Search for the cell housing the specified text and yield its (X, Y) center coordinate. 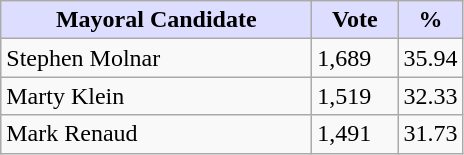
Mayoral Candidate (156, 20)
Mark Renaud (156, 134)
% (430, 20)
Marty Klein (156, 96)
1,519 (355, 96)
31.73 (430, 134)
Vote (355, 20)
1,491 (355, 134)
1,689 (355, 58)
35.94 (430, 58)
Stephen Molnar (156, 58)
32.33 (430, 96)
